Extract the (x, y) coordinate from the center of the cell holding the provided text.  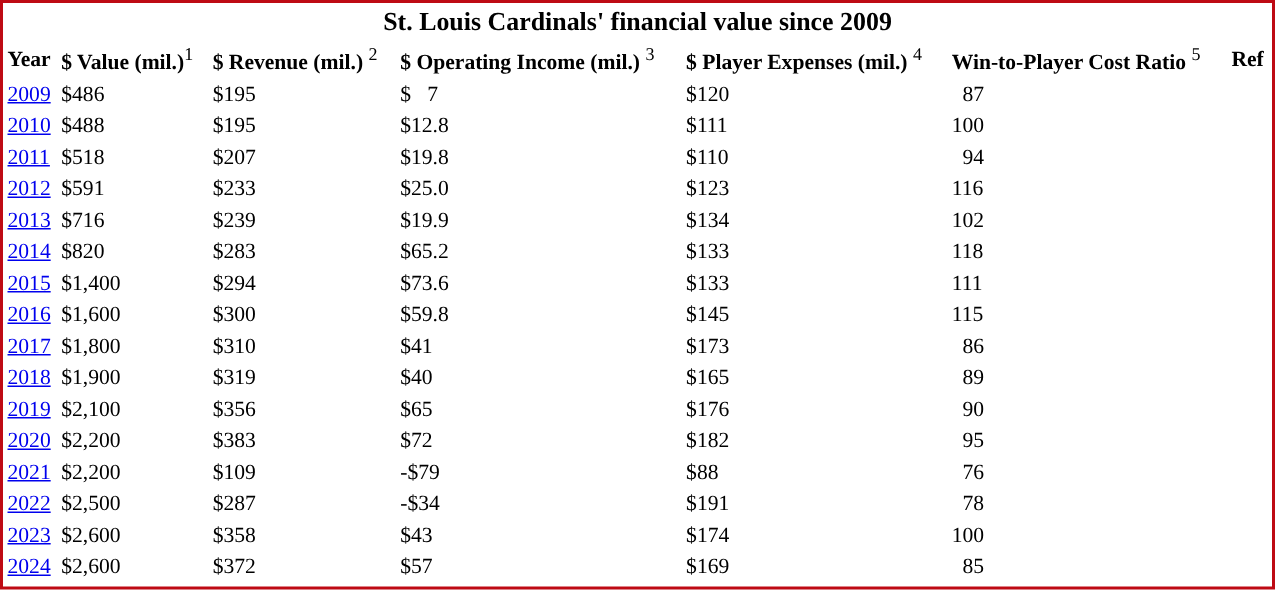
$372 (304, 566)
$233 (304, 188)
$239 (304, 219)
2018 (32, 377)
-$34 (540, 503)
2021 (32, 471)
$310 (304, 345)
Year (32, 59)
$716 (134, 219)
89 (1088, 377)
$73.6 (540, 282)
$40 (540, 377)
94 (1088, 156)
$283 (304, 251)
2014 (32, 251)
2013 (32, 219)
$134 (816, 219)
$182 (816, 440)
2015 (32, 282)
$59.8 (540, 314)
$109 (304, 471)
$383 (304, 440)
$319 (304, 377)
$ Operating Income (mil.) 3 (540, 59)
-$79 (540, 471)
$518 (134, 156)
2016 (32, 314)
$1,400 (134, 282)
Ref (1250, 59)
2010 (32, 125)
$43 (540, 534)
$207 (304, 156)
2023 (32, 534)
$174 (816, 534)
$294 (304, 282)
$165 (816, 377)
$1,600 (134, 314)
118 (1088, 251)
2017 (32, 345)
$820 (134, 251)
$41 (540, 345)
$123 (816, 188)
102 (1088, 219)
$65 (540, 408)
$88 (816, 471)
$2,500 (134, 503)
87 (1088, 93)
$12.8 (540, 125)
$191 (816, 503)
85 (1088, 566)
$19.9 (540, 219)
$300 (304, 314)
$ Value (mil.)1 (134, 59)
115 (1088, 314)
Win-to-Player Cost Ratio 5 (1088, 59)
$65.2 (540, 251)
$120 (816, 93)
$488 (134, 125)
$25.0 (540, 188)
$ Revenue (mil.) 2 (304, 59)
$145 (816, 314)
95 (1088, 440)
$ Player Expenses (mil.) 4 (816, 59)
$110 (816, 156)
$1,900 (134, 377)
$591 (134, 188)
$2,100 (134, 408)
$358 (304, 534)
2019 (32, 408)
2011 (32, 156)
$356 (304, 408)
$176 (816, 408)
$486 (134, 93)
2024 (32, 566)
$ 7 (540, 93)
90 (1088, 408)
$1,800 (134, 345)
$173 (816, 345)
2009 (32, 93)
$169 (816, 566)
2022 (32, 503)
86 (1088, 345)
2012 (32, 188)
$19.8 (540, 156)
76 (1088, 471)
St. Louis Cardinals' financial value since 2009 (638, 22)
111 (1088, 282)
$57 (540, 566)
2020 (32, 440)
$72 (540, 440)
$111 (816, 125)
116 (1088, 188)
$287 (304, 503)
78 (1088, 503)
